From the cell containing the given text, extract its center point as (X, Y) coordinate. 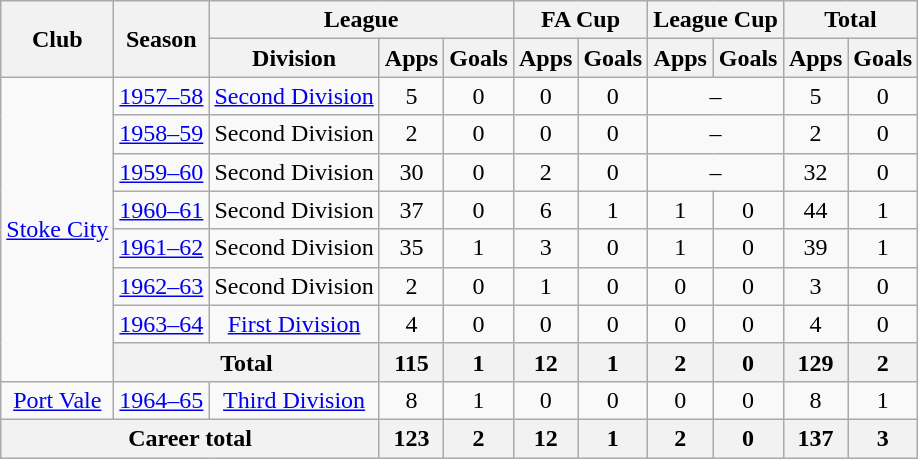
129 (815, 362)
First Division (294, 324)
123 (411, 438)
6 (545, 210)
Season (162, 39)
35 (411, 248)
Division (294, 58)
FA Cup (580, 20)
1959–60 (162, 172)
44 (815, 210)
1960–61 (162, 210)
37 (411, 210)
1963–64 (162, 324)
1958–59 (162, 134)
1964–65 (162, 400)
Stoke City (58, 229)
League (362, 20)
1957–58 (162, 96)
1962–63 (162, 286)
Third Division (294, 400)
30 (411, 172)
Port Vale (58, 400)
32 (815, 172)
137 (815, 438)
League Cup (716, 20)
Career total (190, 438)
Club (58, 39)
39 (815, 248)
115 (411, 362)
1961–62 (162, 248)
